Find where the given text appears and provide that cell's center as (X, Y) coordinate. 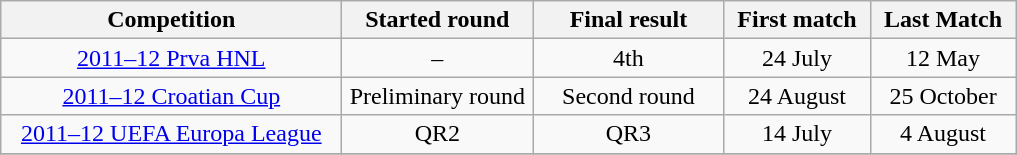
Preliminary round (438, 96)
QR3 (628, 134)
Second round (628, 96)
Competition (172, 20)
25 October (943, 96)
Started round (438, 20)
24 August (797, 96)
2011–12 Prva HNL (172, 58)
14 July (797, 134)
4th (628, 58)
QR2 (438, 134)
12 May (943, 58)
Final result (628, 20)
First match (797, 20)
Last Match (943, 20)
4 August (943, 134)
2011–12 UEFA Europa League (172, 134)
24 July (797, 58)
2011–12 Croatian Cup (172, 96)
– (438, 58)
